Pinpoint the cell where the given text exists, returning its (X, Y) midpoint coordinate. 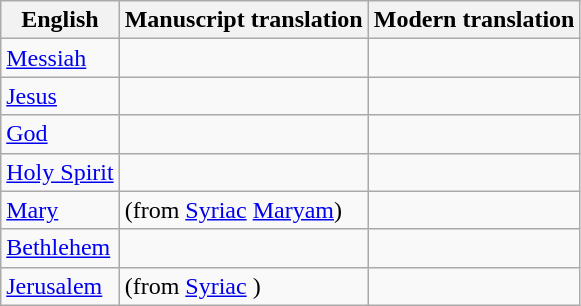
(from Syriac Maryam) (244, 210)
Jerusalem (60, 286)
Messiah (60, 58)
English (60, 20)
Holy Spirit (60, 172)
God (60, 134)
Bethlehem (60, 248)
(from Syriac ) (244, 286)
Jesus (60, 96)
Mary (60, 210)
Manuscript translation (244, 20)
Modern translation (474, 20)
